Determine the (X, Y) coordinate at the center of the cell enclosing the given text.  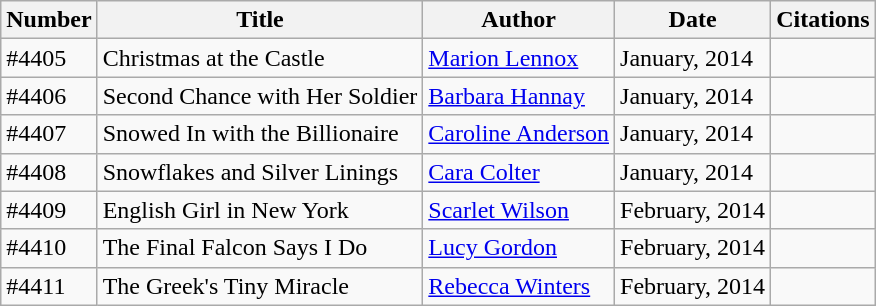
#4411 (49, 286)
Date (693, 20)
Snowed In with the Billionaire (260, 134)
#4407 (49, 134)
Title (260, 20)
Caroline Anderson (519, 134)
#4409 (49, 210)
#4410 (49, 248)
Lucy Gordon (519, 248)
Scarlet Wilson (519, 210)
Citations (823, 20)
The Greek's Tiny Miracle (260, 286)
Number (49, 20)
Marion Lennox (519, 58)
#4405 (49, 58)
Second Chance with Her Soldier (260, 96)
English Girl in New York (260, 210)
#4408 (49, 172)
Rebecca Winters (519, 286)
Cara Colter (519, 172)
Christmas at the Castle (260, 58)
Snowflakes and Silver Linings (260, 172)
Author (519, 20)
Barbara Hannay (519, 96)
#4406 (49, 96)
The Final Falcon Says I Do (260, 248)
